Pinpoint the cell where the given text exists, returning its (X, Y) midpoint coordinate. 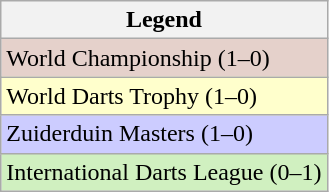
Zuiderduin Masters (1–0) (164, 134)
World Darts Trophy (1–0) (164, 96)
World Championship (1–0) (164, 58)
International Darts League (0–1) (164, 172)
Legend (164, 20)
